Scan for the cell matching the given text and deliver its [X, Y] coordinate at center. 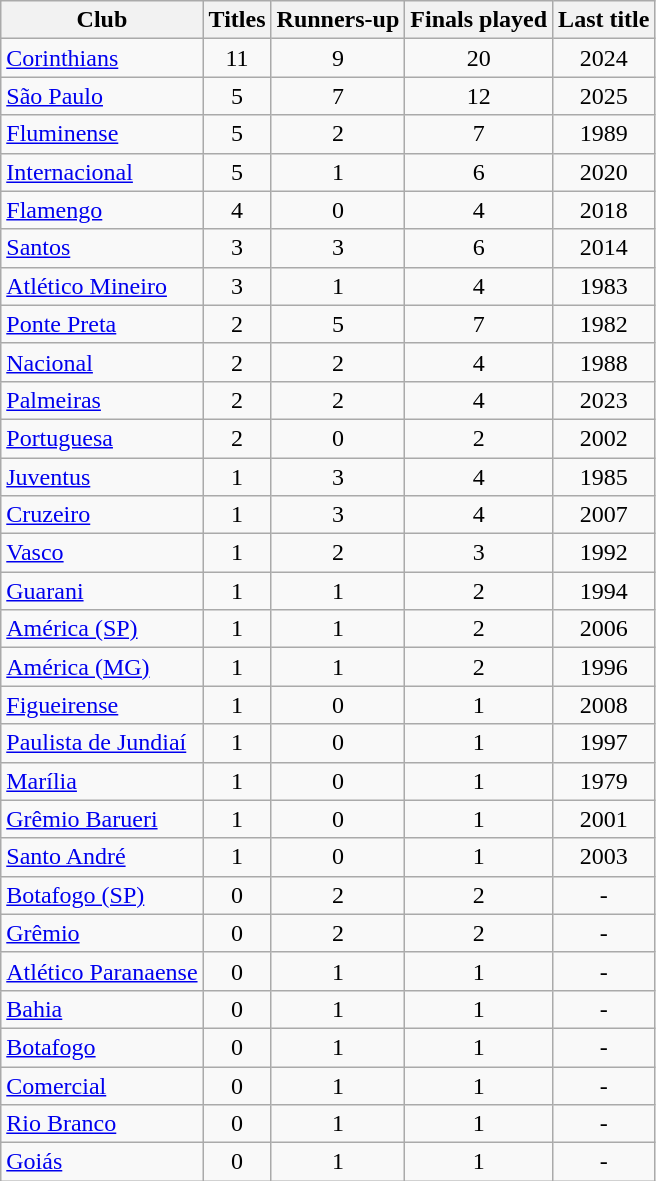
2018 [604, 210]
Comercial [102, 1085]
2020 [604, 172]
1985 [604, 477]
2007 [604, 515]
Bahia [102, 1009]
12 [479, 96]
1983 [604, 286]
2024 [604, 58]
Finals played [479, 20]
Club [102, 20]
Guarani [102, 591]
Runners-up [338, 20]
2006 [604, 629]
Grêmio [102, 933]
1992 [604, 553]
Ponte Preta [102, 324]
2002 [604, 438]
Atlético Paranaense [102, 971]
20 [479, 58]
São Paulo [102, 96]
2008 [604, 705]
Santos [102, 248]
2014 [604, 248]
América (SP) [102, 629]
11 [237, 58]
América (MG) [102, 667]
Titles [237, 20]
Fluminense [102, 134]
Botafogo (SP) [102, 895]
Cruzeiro [102, 515]
1997 [604, 743]
1996 [604, 667]
Paulista de Jundiaí [102, 743]
Goiás [102, 1162]
Grêmio Barueri [102, 819]
Portuguesa [102, 438]
Last title [604, 20]
Santo André [102, 857]
9 [338, 58]
Vasco [102, 553]
2025 [604, 96]
1989 [604, 134]
Internacional [102, 172]
Rio Branco [102, 1124]
1982 [604, 324]
Flamengo [102, 210]
Figueirense [102, 705]
2003 [604, 857]
Palmeiras [102, 400]
Botafogo [102, 1047]
2001 [604, 819]
Corinthians [102, 58]
2023 [604, 400]
1988 [604, 362]
Juventus [102, 477]
Atlético Mineiro [102, 286]
1994 [604, 591]
1979 [604, 781]
Nacional [102, 362]
Marília [102, 781]
